Provide the (X, Y) coordinate of the cell's center where the given text is located.  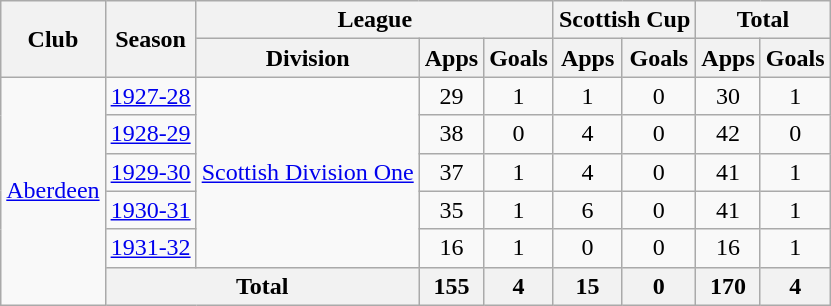
38 (451, 134)
1930-31 (150, 210)
Division (308, 58)
1931-32 (150, 248)
Aberdeen (53, 191)
1928-29 (150, 134)
6 (587, 210)
15 (587, 286)
Scottish Cup (624, 20)
29 (451, 96)
37 (451, 172)
1927-28 (150, 96)
1929-30 (150, 172)
155 (451, 286)
Scottish Division One (308, 172)
42 (728, 134)
35 (451, 210)
Club (53, 39)
170 (728, 286)
Season (150, 39)
League (374, 20)
30 (728, 96)
